Return [x, y] of the center of cell containing provided text 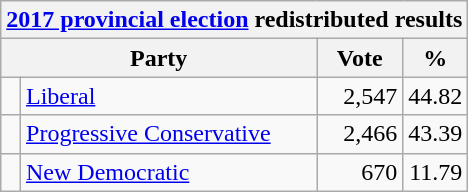
Party [159, 58]
% [436, 58]
Liberal [169, 96]
43.39 [436, 134]
44.82 [436, 96]
670 [360, 172]
New Democratic [169, 172]
11.79 [436, 172]
2,547 [360, 96]
2017 provincial election redistributed results [234, 20]
Vote [360, 58]
Progressive Conservative [169, 134]
2,466 [360, 134]
